Return the (x, y) coordinate for the center point of the cell that contains the specified text.  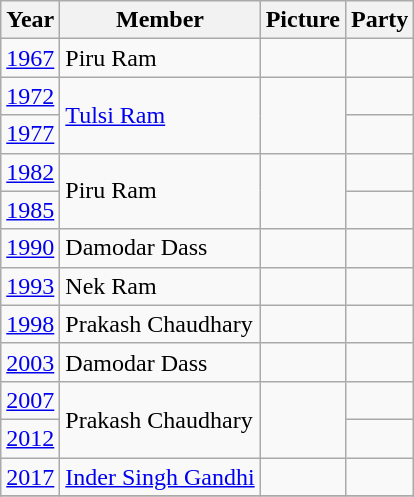
Inder Singh Gandhi (160, 477)
1977 (30, 134)
2007 (30, 400)
1985 (30, 210)
Picture (302, 20)
Tulsi Ram (160, 115)
Year (30, 20)
2003 (30, 362)
1972 (30, 96)
2017 (30, 477)
Party (379, 20)
1967 (30, 58)
1998 (30, 324)
2012 (30, 438)
1990 (30, 248)
1982 (30, 172)
Nek Ram (160, 286)
Member (160, 20)
1993 (30, 286)
